Pinpoint the cell where the given text exists, returning its (X, Y) midpoint coordinate. 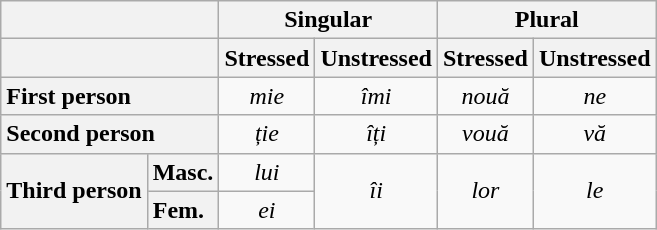
lor (485, 191)
Masc. (183, 172)
Second person (110, 134)
Plural (546, 20)
Singular (328, 20)
îi (376, 191)
vouă (485, 134)
First person (110, 96)
Fem. (183, 210)
îți (376, 134)
mie (267, 96)
lui (267, 172)
îmi (376, 96)
Third person (74, 191)
vă (594, 134)
nouă (485, 96)
ei (267, 210)
le (594, 191)
ție (267, 134)
ne (594, 96)
